Pinpoint the cell where the given text exists, returning its (X, Y) midpoint coordinate. 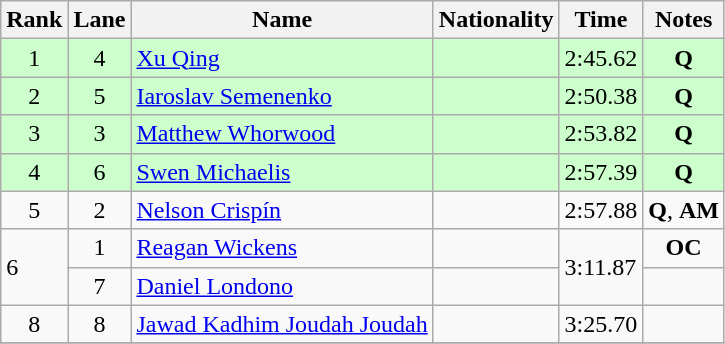
Lane (100, 20)
3:25.70 (601, 324)
Nelson Crispín (282, 210)
2:57.88 (601, 210)
Time (601, 20)
2:45.62 (601, 58)
2:57.39 (601, 172)
Swen Michaelis (282, 172)
Jawad Kadhim Joudah Joudah (282, 324)
7 (100, 286)
Reagan Wickens (282, 248)
Rank (34, 20)
Nationality (496, 20)
Matthew Whorwood (282, 134)
2:53.82 (601, 134)
3:11.87 (601, 267)
Name (282, 20)
Iaroslav Semenenko (282, 96)
2:50.38 (601, 96)
Xu Qing (282, 58)
Notes (684, 20)
Q, AM (684, 210)
Daniel Londono (282, 286)
OC (684, 248)
